Capture the cell that displays the provided text and extract its [X, Y] central coordinate. 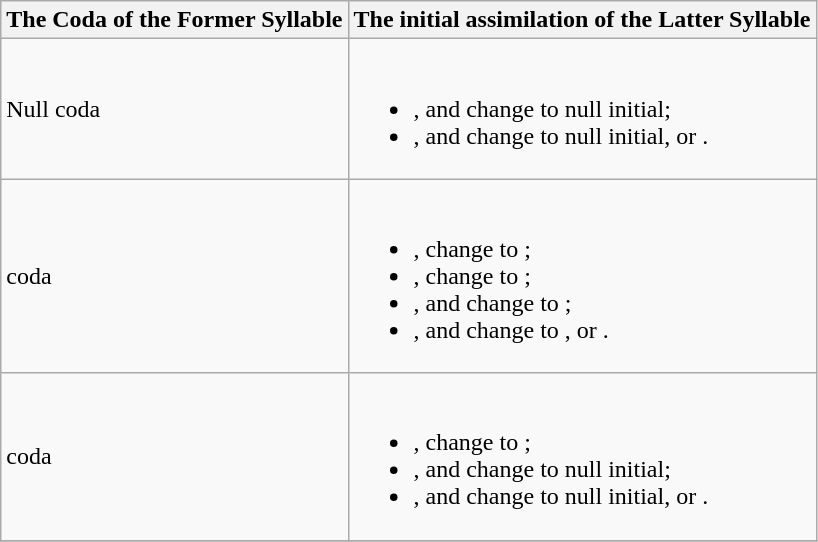
, change to ;, and change to null initial;, and change to null initial, or . [582, 456]
Null coda [174, 109]
The initial assimilation of the Latter Syllable [582, 20]
, change to ;, change to ;, and change to ;, and change to , or . [582, 276]
, and change to null initial;, and change to null initial, or . [582, 109]
The Coda of the Former Syllable [174, 20]
